Extract the (x, y) coordinate from the center of the cell holding the provided text.  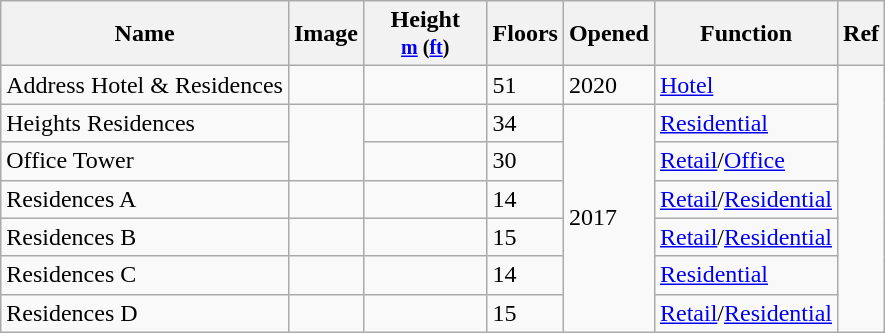
Office Tower (145, 161)
Retail/Office (746, 161)
2017 (608, 218)
30 (525, 161)
51 (525, 85)
Residences A (145, 199)
Heights Residences (145, 123)
Image (326, 34)
Hotel (746, 85)
Residences D (145, 313)
2020 (608, 85)
Residences C (145, 275)
Residences B (145, 237)
Opened (608, 34)
34 (525, 123)
Ref (862, 34)
Address Hotel & Residences (145, 85)
Floors (525, 34)
Name (145, 34)
Function (746, 34)
Heightm (ft) (425, 34)
